Output the (x, y) coordinate of the center of the cell containing the given text.  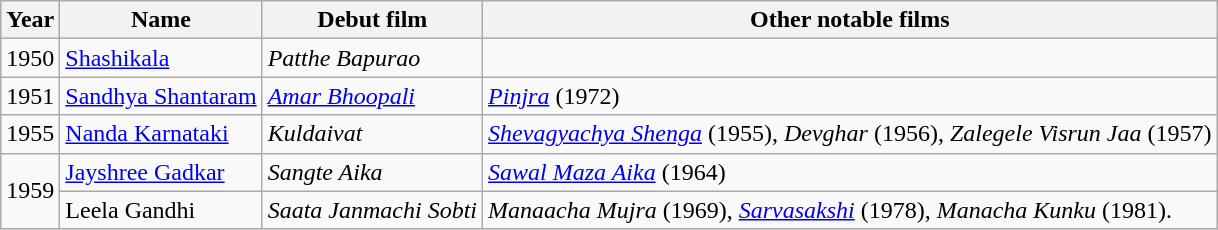
Sangte Aika (372, 172)
Other notable films (850, 20)
1959 (30, 191)
Nanda Karnataki (161, 134)
Shashikala (161, 58)
1950 (30, 58)
1955 (30, 134)
Kuldaivat (372, 134)
Saata Janmachi Sobti (372, 210)
Sandhya Shantaram (161, 96)
Sawal Maza Aika (1964) (850, 172)
Manaacha Mujra (1969), Sarvasakshi (1978), Manacha Kunku (1981). (850, 210)
Debut film (372, 20)
Patthe Bapurao (372, 58)
Amar Bhoopali (372, 96)
Year (30, 20)
Shevagyachya Shenga (1955), Devghar (1956), Zalegele Visrun Jaa (1957) (850, 134)
1951 (30, 96)
Pinjra (1972) (850, 96)
Leela Gandhi (161, 210)
Name (161, 20)
Jayshree Gadkar (161, 172)
